From the cell containing the given text, extract its center point as [X, Y] coordinate. 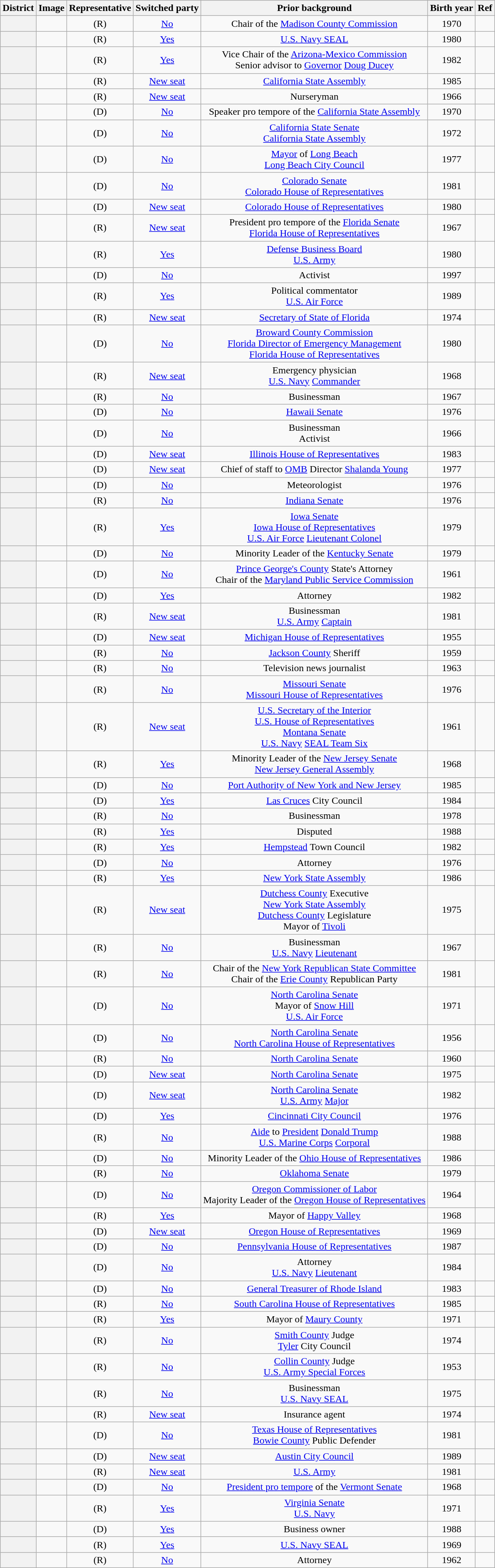
Minority Leader of the Kentucky Senate [314, 553]
Collin County JudgeU.S. Army Special Forces [314, 1367]
Broward County CommissionFlorida Director of Emergency ManagementFlorida House of Representatives [314, 344]
Jackson County Sheriff [314, 653]
BusinessmanU.S. Navy Lieutenant [314, 947]
California State Assembly [314, 81]
Minority Leader of the New Jersey SenateNew Jersey General Assembly [314, 764]
Hempstead Town Council [314, 847]
1962 [452, 1560]
California State SenateCalifornia State Assembly [314, 133]
1964 [452, 1194]
District [18, 8]
Las Cruces City Council [314, 800]
Secretary of State of Florida [314, 317]
BusinessmanActivist [314, 433]
Representative [100, 8]
President pro tempore of the Florida SenateFlorida House of Representatives [314, 228]
1953 [452, 1367]
Mayor of Happy Valley [314, 1215]
Image [51, 8]
Indiana Senate [314, 500]
1960 [452, 1059]
BusinessmanU.S. Army Captain [314, 617]
Oregon Commissioner of LaborMajority Leader of the Oregon House of Representatives [314, 1194]
1978 [452, 816]
Austin City Council [314, 1456]
Missouri SenateMissouri House of Representatives [314, 689]
Texas House of RepresentativesBowie County Public Defender [314, 1435]
Defense Business BoardU.S. Army [314, 254]
General Treasurer of Rhode Island [314, 1288]
1956 [452, 1038]
Port Authority of New York and New Jersey [314, 785]
Pennsylvania House of Representatives [314, 1246]
Colorado SenateColorado House of Representatives [314, 185]
Insurance agent [314, 1414]
Speaker pro tempore of the California State Assembly [314, 112]
1997 [452, 275]
Aide to President Donald TrumpU.S. Marine Corps Corporal [314, 1137]
Disputed [314, 831]
North Carolina SenateNorth Carolina House of Representatives [314, 1038]
President pro tempore of the Vermont Senate [314, 1487]
South Carolina House of Representatives [314, 1304]
Television news journalist [314, 668]
Switched party [167, 8]
Mayor of Long BeachLong Beach City Council [314, 159]
U.S. Army [314, 1472]
1972 [452, 133]
U.S. Secretary of the InteriorU.S. House of RepresentativesMontana SenateU.S. Navy SEAL Team Six [314, 726]
Smith County JudgeTyler City Council [314, 1341]
Cincinnati City Council [314, 1116]
1955 [452, 637]
AttorneyU.S. Navy Lieutenant [314, 1267]
Chief of staff to OMB Director Shalanda Young [314, 469]
Michigan House of Representatives [314, 637]
Colorado House of Representatives [314, 207]
Emergency physicianU.S. Navy Commander [314, 376]
Prior background [314, 8]
Business owner [314, 1529]
Nurseryman [314, 96]
Political commentatorU.S. Air Force [314, 296]
1963 [452, 668]
Virginia SenateU.S. Navy [314, 1508]
North Carolina SenateMayor of Snow HillU.S. Air Force [314, 1006]
Vice Chair of the Arizona-Mexico CommissionSenior advisor to Governor Doug Ducey [314, 60]
Birth year [452, 8]
Mayor of Maury County [314, 1319]
1959 [452, 653]
Ref [485, 8]
BusinessmanU.S. Navy SEAL [314, 1394]
Meteorologist [314, 485]
Dutchess County ExecutiveNew York State AssemblyDutchess County LegislatureMayor of Tivoli [314, 909]
Oklahoma Senate [314, 1173]
Illinois House of Representatives [314, 454]
Chair of the New York Republican State CommitteeChair of the Erie County Republican Party [314, 974]
Iowa SenateIowa House of RepresentativesU.S. Air Force Lieutenant Colonel [314, 527]
Hawaii Senate [314, 412]
Activist [314, 275]
1987 [452, 1246]
Oregon House of Representatives [314, 1231]
Chair of the Madison County Commission [314, 24]
Prince George's County State's AttorneyChair of the Maryland Public Service Commission [314, 574]
New York State Assembly [314, 878]
North Carolina SenateU.S. Army Major [314, 1095]
Minority Leader of the Ohio House of Representatives [314, 1158]
